Output the (x, y) coordinate of the center of the cell containing the given text.  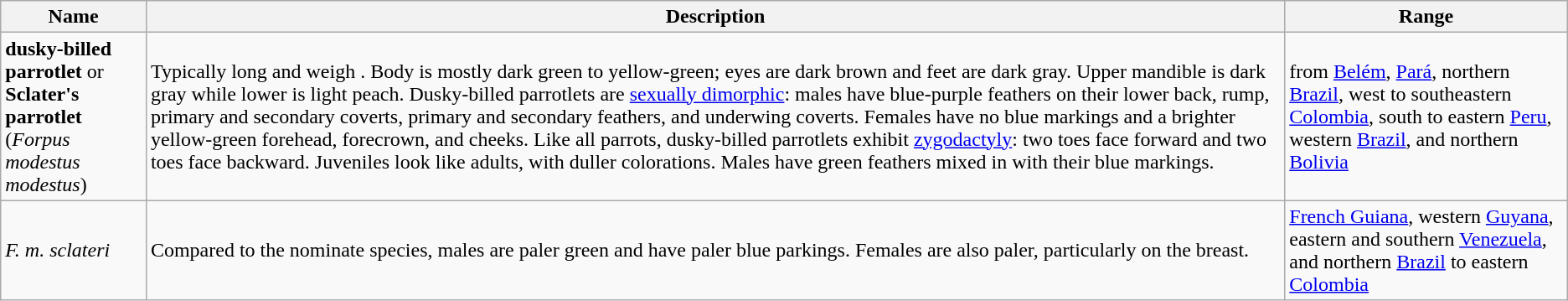
Description (715, 17)
Name (74, 17)
French Guiana, western Guyana, eastern and southern Venezuela, and northern Brazil to eastern Colombia (1426, 250)
F. m. sclateri (74, 250)
dusky-billed parrotlet or Sclater's parrotlet(Forpus modestus modestus) (74, 117)
from Belém, Pará, northern Brazil, west to southeastern Colombia, south to eastern Peru, western Brazil, and northern Bolivia (1426, 117)
Range (1426, 17)
Compared to the nominate species, males are paler green and have paler blue parkings. Females are also paler, particularly on the breast. (715, 250)
